Determine the (x, y) coordinate at the center of the cell enclosing the given text.  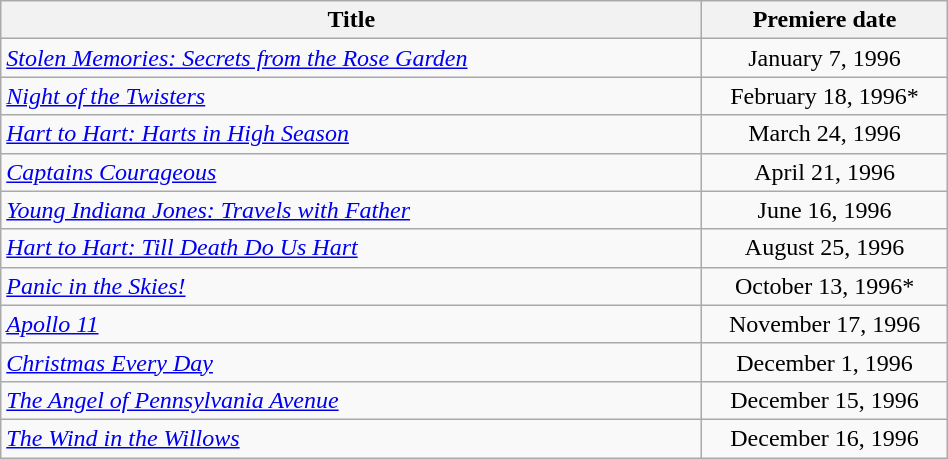
December 15, 1996 (824, 400)
June 16, 1996 (824, 210)
October 13, 1996* (824, 286)
Premiere date (824, 20)
The Wind in the Willows (352, 438)
Night of the Twisters (352, 96)
April 21, 1996 (824, 172)
Stolen Memories: Secrets from the Rose Garden (352, 58)
November 17, 1996 (824, 324)
December 16, 1996 (824, 438)
Young Indiana Jones: Travels with Father (352, 210)
Title (352, 20)
The Angel of Pennsylvania Avenue (352, 400)
August 25, 1996 (824, 248)
Christmas Every Day (352, 362)
March 24, 1996 (824, 134)
Apollo 11 (352, 324)
January 7, 1996 (824, 58)
Panic in the Skies! (352, 286)
February 18, 1996* (824, 96)
Hart to Hart: Till Death Do Us Hart (352, 248)
Hart to Hart: Harts in High Season (352, 134)
Captains Courageous (352, 172)
December 1, 1996 (824, 362)
